Scan for the cell matching the given text and deliver its (X, Y) coordinate at center. 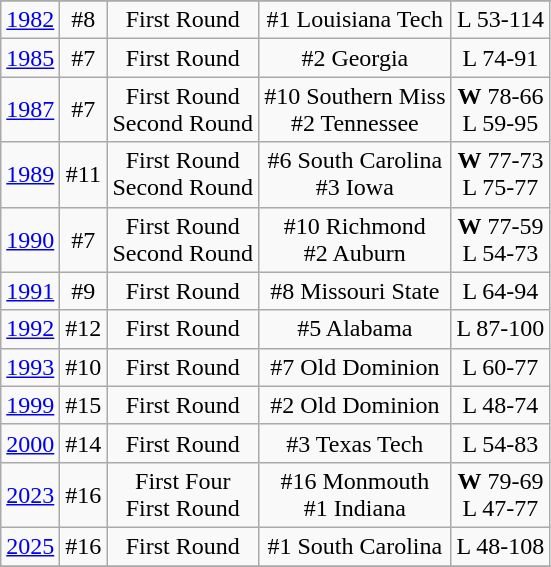
W 79-69L 47-77 (500, 494)
1990 (30, 240)
#3 Texas Tech (355, 443)
L 60-77 (500, 367)
#2 Georgia (355, 58)
1993 (30, 367)
#15 (84, 405)
#16 Monmouth#1 Indiana (355, 494)
2000 (30, 443)
First FourFirst Round (183, 494)
#14 (84, 443)
#5 Alabama (355, 329)
2025 (30, 546)
1989 (30, 174)
1991 (30, 291)
1987 (30, 110)
W 78-66L 59-95 (500, 110)
L 54-83 (500, 443)
#8 Missouri State (355, 291)
1985 (30, 58)
L 48-108 (500, 546)
W 77-59L 54-73 (500, 240)
L 64-94 (500, 291)
#10 (84, 367)
1999 (30, 405)
L 48-74 (500, 405)
#9 (84, 291)
#1 Louisiana Tech (355, 20)
1992 (30, 329)
#10 Southern Miss#2 Tennessee (355, 110)
#11 (84, 174)
#8 (84, 20)
L 53-114 (500, 20)
#7 Old Dominion (355, 367)
1982 (30, 20)
2023 (30, 494)
#6 South Carolina#3 Iowa (355, 174)
L 74-91 (500, 58)
#1 South Carolina (355, 546)
#12 (84, 329)
L 87-100 (500, 329)
#2 Old Dominion (355, 405)
W 77-73L 75-77 (500, 174)
#10 Richmond#2 Auburn (355, 240)
